Output the [x, y] coordinate of the center of the cell containing the given text.  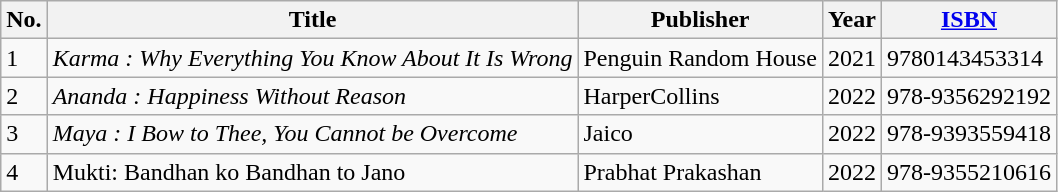
HarperCollins [700, 96]
3 [24, 134]
9780143453314 [968, 58]
978-9393559418 [968, 134]
Mukti: Bandhan ko Bandhan to Jano [312, 172]
Ananda : Happiness Without Reason [312, 96]
ISBN [968, 20]
Publisher [700, 20]
No. [24, 20]
Year [852, 20]
978-9356292192 [968, 96]
Title [312, 20]
Karma : Why Everything You Know About It Is Wrong [312, 58]
Jaico [700, 134]
Maya : I Bow to Thee, You Cannot be Overcome [312, 134]
Penguin Random House [700, 58]
4 [24, 172]
2 [24, 96]
Prabhat Prakashan [700, 172]
978-9355210616 [968, 172]
1 [24, 58]
2021 [852, 58]
